Scan for the cell matching the given text and deliver its [x, y] coordinate at center. 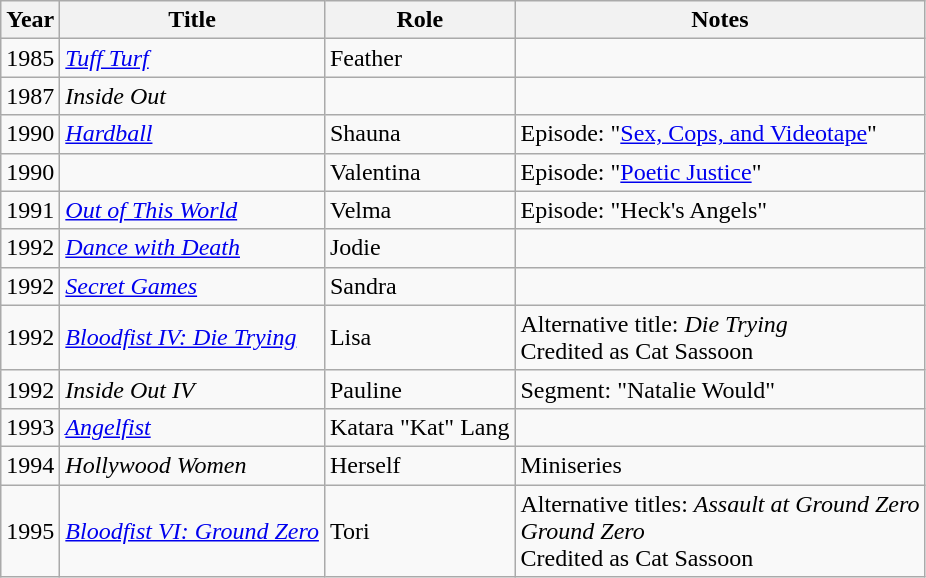
1994 [30, 465]
Miniseries [720, 465]
Year [30, 20]
Notes [720, 20]
Tori [420, 530]
Herself [420, 465]
Tuff Turf [192, 58]
Velma [420, 210]
Bloodfist IV: Die Trying [192, 338]
Bloodfist VI: Ground Zero [192, 530]
Hollywood Women [192, 465]
Sandra [420, 286]
Lisa [420, 338]
Inside Out [192, 96]
Dance with Death [192, 248]
Angelfist [192, 427]
1995 [30, 530]
Alternative title: Die TryingCredited as Cat Sassoon [720, 338]
Title [192, 20]
Role [420, 20]
Valentina [420, 172]
Pauline [420, 389]
Katara "Kat" Lang [420, 427]
1991 [30, 210]
Secret Games [192, 286]
1993 [30, 427]
Feather [420, 58]
Inside Out IV [192, 389]
Episode: "Poetic Justice" [720, 172]
Segment: "Natalie Would" [720, 389]
Hardball [192, 134]
1985 [30, 58]
Shauna [420, 134]
Episode: "Sex, Cops, and Videotape" [720, 134]
1987 [30, 96]
Jodie [420, 248]
Episode: "Heck's Angels" [720, 210]
Out of This World [192, 210]
Alternative titles: Assault at Ground ZeroGround ZeroCredited as Cat Sassoon [720, 530]
